Scan for the cell matching the given text and deliver its (x, y) coordinate at center. 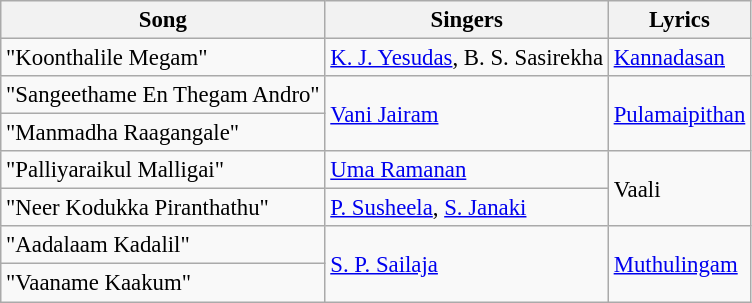
"Aadalaam Kadalil" (163, 245)
S. P. Sailaja (466, 264)
K. J. Yesudas, B. S. Sasirekha (466, 58)
Singers (466, 20)
Uma Ramanan (466, 170)
Kannadasan (679, 58)
Vaali (679, 188)
"Neer Kodukka Piranthathu" (163, 208)
"Palliyaraikul Malligai" (163, 170)
Vani Jairam (466, 114)
P. Susheela, S. Janaki (466, 208)
"Manmadha Raagangale" (163, 133)
"Koonthalile Megam" (163, 58)
"Sangeethame En Thegam Andro" (163, 95)
Lyrics (679, 20)
Song (163, 20)
"Vaaname Kaakum" (163, 283)
Muthulingam (679, 264)
Pulamaipithan (679, 114)
